Pinpoint the cell where the given text exists, returning its (X, Y) midpoint coordinate. 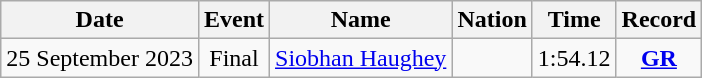
Name (361, 20)
Siobhan Haughey (361, 58)
Date (100, 20)
Event (234, 20)
GR (659, 58)
1:54.12 (574, 58)
25 September 2023 (100, 58)
Time (574, 20)
Nation (492, 20)
Record (659, 20)
Final (234, 58)
